Capture the cell that displays the provided text and extract its [x, y] central coordinate. 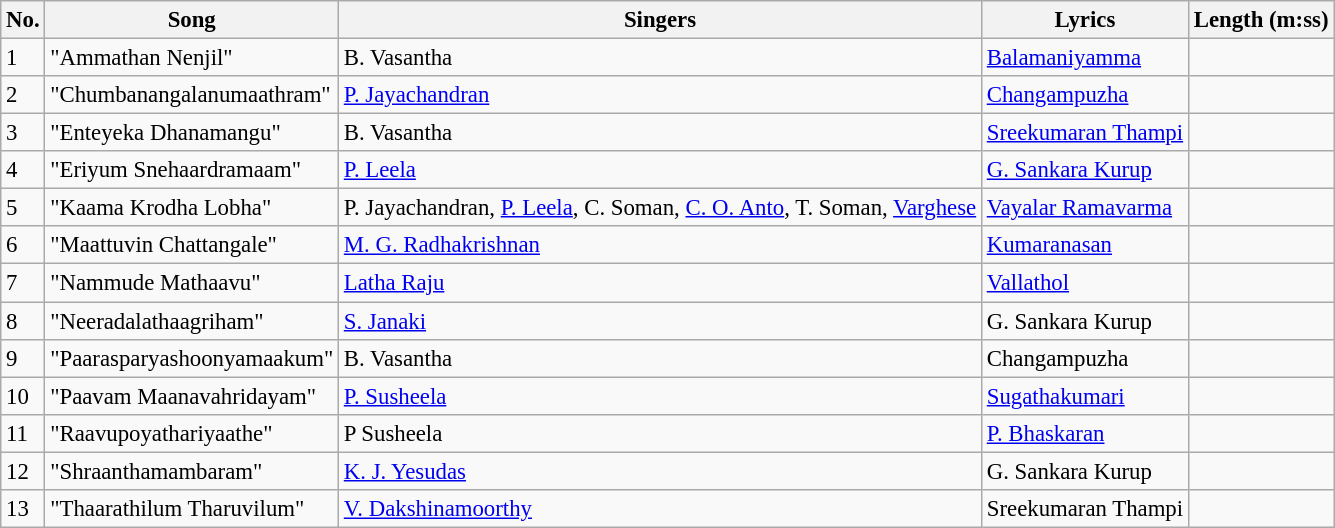
Vallathol [1084, 283]
Latha Raju [660, 283]
Balamaniyamma [1084, 58]
P. Jayachandran [660, 95]
3 [23, 133]
Sugathakumari [1084, 396]
12 [23, 471]
P. Jayachandran, P. Leela, C. Soman, C. O. Anto, T. Soman, Varghese [660, 208]
11 [23, 433]
S. Janaki [660, 321]
6 [23, 245]
"Raavupoyathariyaathe" [192, 433]
M. G. Radhakrishnan [660, 245]
13 [23, 509]
K. J. Yesudas [660, 471]
"Chumbanangalanumaathram" [192, 95]
8 [23, 321]
"Paarasparyashoonyamaakum" [192, 358]
"Shraanthamambaram" [192, 471]
P. Leela [660, 170]
"Thaarathilum Tharuvilum" [192, 509]
P. Bhaskaran [1084, 433]
"Kaama Krodha Lobha" [192, 208]
Lyrics [1084, 20]
10 [23, 396]
4 [23, 170]
"Eriyum Snehaardramaam" [192, 170]
"Nammude Mathaavu" [192, 283]
7 [23, 283]
P Susheela [660, 433]
5 [23, 208]
V. Dakshinamoorthy [660, 509]
"Paavam Maanavahridayam" [192, 396]
"Enteyeka Dhanamangu" [192, 133]
Length (m:ss) [1260, 20]
9 [23, 358]
Song [192, 20]
2 [23, 95]
Kumaranasan [1084, 245]
"Neeradalathaagriham" [192, 321]
"Maattuvin Chattangale" [192, 245]
1 [23, 58]
Singers [660, 20]
No. [23, 20]
Vayalar Ramavarma [1084, 208]
P. Susheela [660, 396]
"Ammathan Nenjil" [192, 58]
